From the cell containing the given text, extract its center point as (X, Y) coordinate. 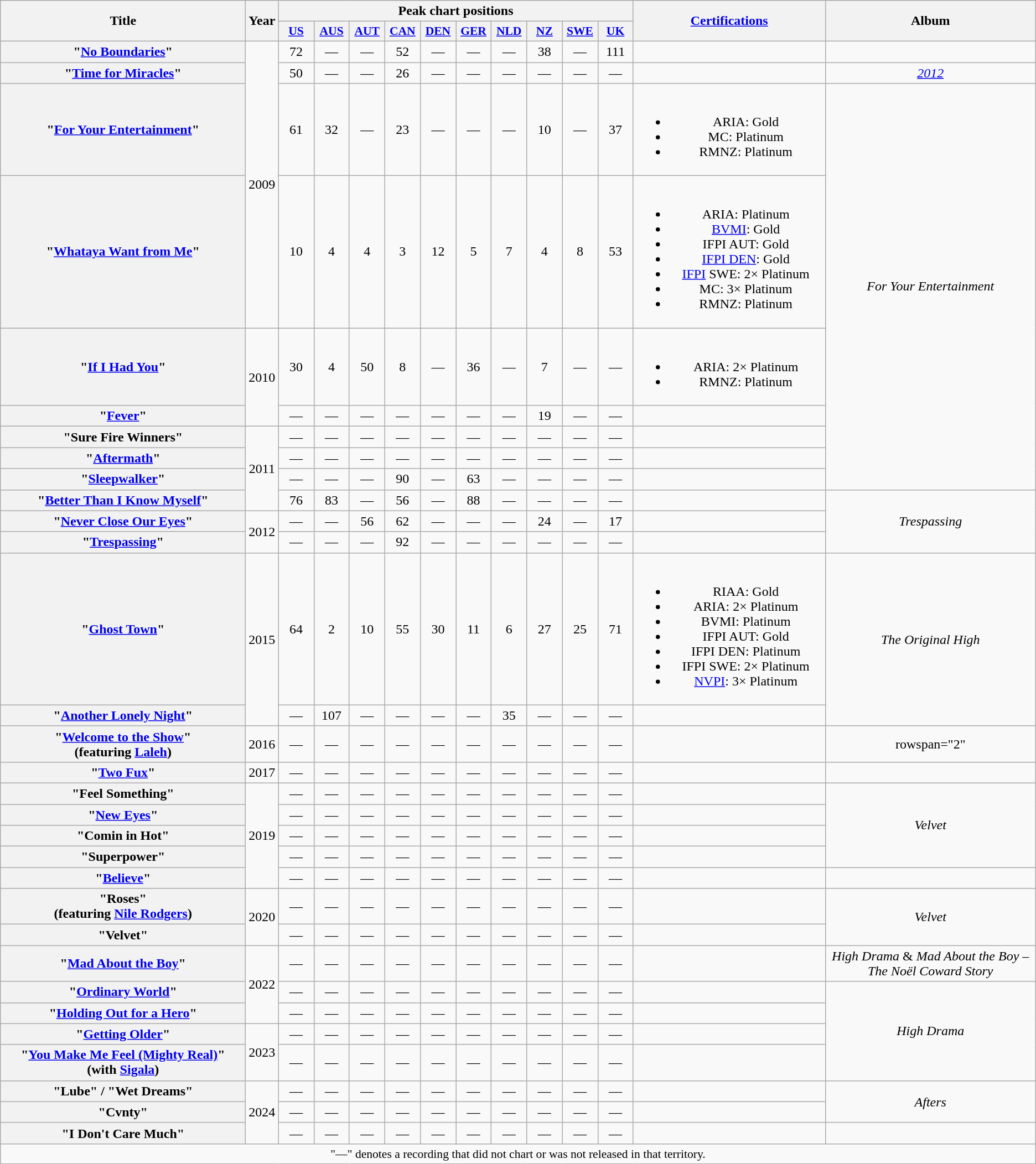
"No Boundaries" (123, 51)
CAN (402, 32)
US (296, 32)
SWE (580, 32)
26 (402, 72)
52 (402, 51)
GER (474, 32)
AUS (331, 32)
5 (474, 252)
High Drama (930, 1031)
2011 (262, 469)
"Sure Fire Winners" (123, 437)
"Mad About the Boy" (123, 964)
19 (545, 416)
27 (545, 628)
36 (474, 367)
76 (296, 500)
Year (262, 21)
DEN (438, 32)
2023 (262, 1052)
2019 (262, 835)
"Holding Out for a Hero" (123, 1013)
53 (615, 252)
2016 (262, 744)
2010 (262, 377)
38 (545, 51)
90 (402, 479)
2022 (262, 985)
"I Don't Care Much" (123, 1133)
AUT (367, 32)
12 (438, 252)
rowspan="2" (930, 744)
24 (545, 521)
"New Eyes" (123, 815)
17 (615, 521)
"Time for Miracles" (123, 72)
6 (509, 628)
62 (402, 521)
NZ (545, 32)
2009 (262, 184)
"Ordinary World" (123, 992)
88 (474, 500)
"Welcome to the Show"(featuring Laleh) (123, 744)
83 (331, 500)
3 (402, 252)
High Drama & Mad About the Boy – The Noël Coward Story (930, 964)
RIAA: GoldARIA: 2× PlatinumBVMI: PlatinumIFPI AUT: GoldIFPI DEN: PlatinumIFPI SWE: 2× PlatinumNVPI: 3× Platinum (729, 628)
"Whataya Want from Me" (123, 252)
2020 (262, 917)
61 (296, 129)
"Velvet" (123, 935)
92 (402, 542)
"Trespassing" (123, 542)
Album (930, 21)
11 (474, 628)
Title (123, 21)
111 (615, 51)
Peak chart positions (456, 11)
2 (331, 628)
"—" denotes a recording that did not chart or was not released in that territory. (518, 1153)
32 (331, 129)
"Two Fux" (123, 772)
ARIA: GoldMC: PlatinumRMNZ: Platinum (729, 129)
25 (580, 628)
"Feel Something" (123, 793)
ARIA: 2× PlatinumRMNZ: Platinum (729, 367)
For Your Entertainment (930, 287)
2015 (262, 640)
"Believe" (123, 878)
"Ghost Town" (123, 628)
"Roses" (featuring Nile Rodgers) (123, 906)
2024 (262, 1112)
"Aftermath" (123, 458)
23 (402, 129)
55 (402, 628)
"For Your Entertainment" (123, 129)
"Fever" (123, 416)
2017 (262, 772)
"If I Had You" (123, 367)
ARIA: PlatinumBVMI: GoldIFPI AUT: GoldIFPI DEN: GoldIFPI SWE: 2× PlatinumMC: 3× PlatinumRMNZ: Platinum (729, 252)
35 (509, 715)
"Lube" / "Wet Dreams" (123, 1091)
NLD (509, 32)
37 (615, 129)
"Never Close Our Eyes" (123, 521)
"Comin in Hot" (123, 836)
64 (296, 628)
"You Make Me Feel (Mighty Real)"(with Sigala) (123, 1062)
"Another Lonely Night" (123, 715)
"Better Than I Know Myself" (123, 500)
107 (331, 715)
Certifications (729, 21)
"Getting Older" (123, 1034)
"Superpower" (123, 857)
72 (296, 51)
71 (615, 628)
63 (474, 479)
Afters (930, 1101)
Trespassing (930, 521)
"Cvnty" (123, 1112)
The Original High (930, 640)
"Sleepwalker" (123, 479)
UK (615, 32)
